Pinpoint the cell where the given text exists, returning its [X, Y] midpoint coordinate. 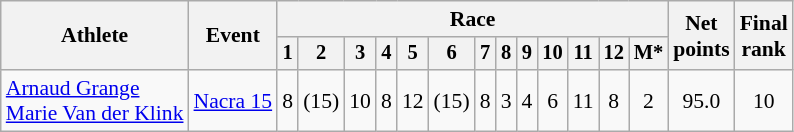
M* [648, 54]
9 [528, 54]
7 [486, 54]
5 [413, 54]
95.0 [702, 100]
Netpoints [702, 36]
Race [472, 19]
Final rank [764, 36]
Nacra 15 [234, 100]
Arnaud GrangeMarie Van der Klink [95, 100]
Event [234, 36]
Athlete [95, 36]
1 [288, 54]
